Detect which cell encompasses the target text, then output its (X, Y) center coordinate. 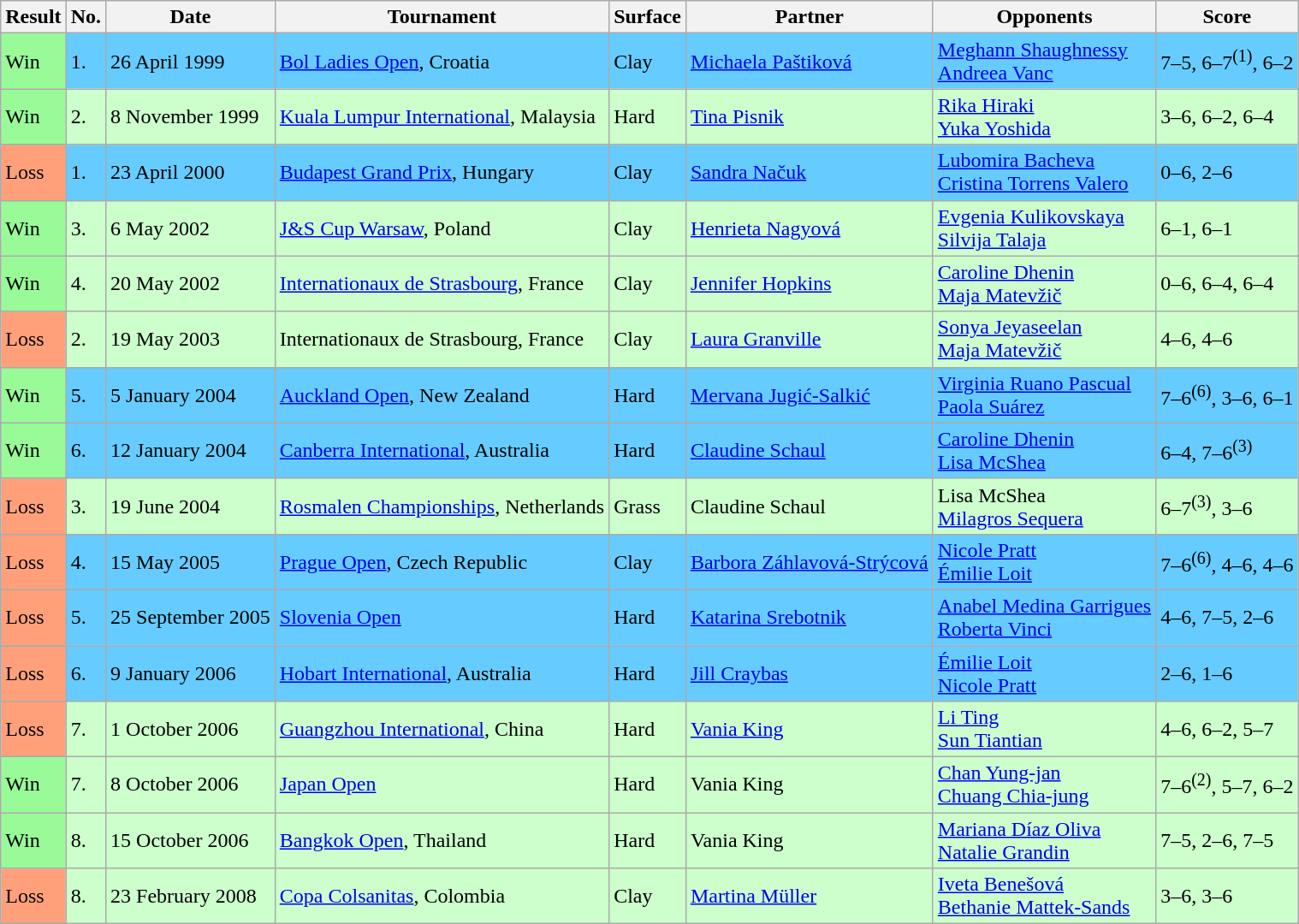
Laura Granville (810, 339)
4–6, 6–2, 5–7 (1227, 729)
2–6, 1–6 (1227, 672)
5 January 2004 (191, 395)
7–5, 6–7(1), 6–2 (1227, 62)
Nicole Pratt Émilie Loit (1044, 561)
Opponents (1044, 17)
Slovenia Open (442, 618)
Partner (810, 17)
Li Ting Sun Tiantian (1044, 729)
Sandra Načuk (810, 173)
0–6, 6–4, 6–4 (1227, 284)
Evgenia Kulikovskaya Silvija Talaja (1044, 228)
Surface (648, 17)
Mervana Jugić-Salkić (810, 395)
0–6, 2–6 (1227, 173)
Émilie Loit Nicole Pratt (1044, 672)
15 May 2005 (191, 561)
Iveta Benešová Bethanie Mattek-Sands (1044, 897)
Grass (648, 506)
8 November 1999 (191, 116)
Copa Colsanitas, Colombia (442, 897)
4–6, 7–5, 2–6 (1227, 618)
Caroline Dhenin Lisa McShea (1044, 450)
Canberra International, Australia (442, 450)
8 October 2006 (191, 785)
Budapest Grand Prix, Hungary (442, 173)
3–6, 3–6 (1227, 897)
Hobart International, Australia (442, 672)
Caroline Dhenin Maja Matevžič (1044, 284)
Japan Open (442, 785)
Jennifer Hopkins (810, 284)
Tina Pisnik (810, 116)
Bol Ladies Open, Croatia (442, 62)
3–6, 6–2, 6–4 (1227, 116)
Chan Yung-jan Chuang Chia-jung (1044, 785)
19 May 2003 (191, 339)
Jill Craybas (810, 672)
19 June 2004 (191, 506)
Kuala Lumpur International, Malaysia (442, 116)
25 September 2005 (191, 618)
6 May 2002 (191, 228)
7–6(6), 4–6, 4–6 (1227, 561)
Bangkok Open, Thailand (442, 840)
4–6, 4–6 (1227, 339)
Guangzhou International, China (442, 729)
Barbora Záhlavová-Strýcová (810, 561)
23 February 2008 (191, 897)
Score (1227, 17)
12 January 2004 (191, 450)
Henrieta Nagyová (810, 228)
7–6(6), 3–6, 6–1 (1227, 395)
Lisa McShea Milagros Sequera (1044, 506)
6–7(3), 3–6 (1227, 506)
26 April 1999 (191, 62)
9 January 2006 (191, 672)
Katarina Srebotnik (810, 618)
Rika Hiraki Yuka Yoshida (1044, 116)
Mariana Díaz Oliva Natalie Grandin (1044, 840)
No. (86, 17)
20 May 2002 (191, 284)
Anabel Medina Garrigues Roberta Vinci (1044, 618)
Martina Müller (810, 897)
23 April 2000 (191, 173)
Result (33, 17)
Rosmalen Championships, Netherlands (442, 506)
15 October 2006 (191, 840)
Tournament (442, 17)
1 October 2006 (191, 729)
Virginia Ruano Pascual Paola Suárez (1044, 395)
7–5, 2–6, 7–5 (1227, 840)
6–4, 7–6(3) (1227, 450)
J&S Cup Warsaw, Poland (442, 228)
Date (191, 17)
Meghann Shaughnessy Andreea Vanc (1044, 62)
7–6(2), 5–7, 6–2 (1227, 785)
Sonya Jeyaseelan Maja Matevžič (1044, 339)
Michaela Paštiková (810, 62)
6–1, 6–1 (1227, 228)
Lubomira Bacheva Cristina Torrens Valero (1044, 173)
Auckland Open, New Zealand (442, 395)
Prague Open, Czech Republic (442, 561)
